Detect which cell encompasses the target text, then output its [x, y] center coordinate. 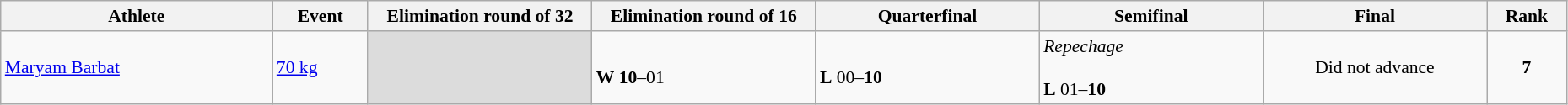
L 00–10 [928, 67]
70 kg [321, 67]
Quarterfinal [928, 16]
W 10–01 [703, 67]
Event [321, 16]
Athlete [137, 16]
Rank [1527, 16]
Semifinal [1150, 16]
Did not advance [1375, 67]
7 [1527, 67]
Elimination round of 16 [703, 16]
Maryam Barbat [137, 67]
Elimination round of 32 [479, 16]
Final [1375, 16]
RepechageL 01–10 [1150, 67]
